Locate the cell with the specified text and output its [X, Y] center coordinate. 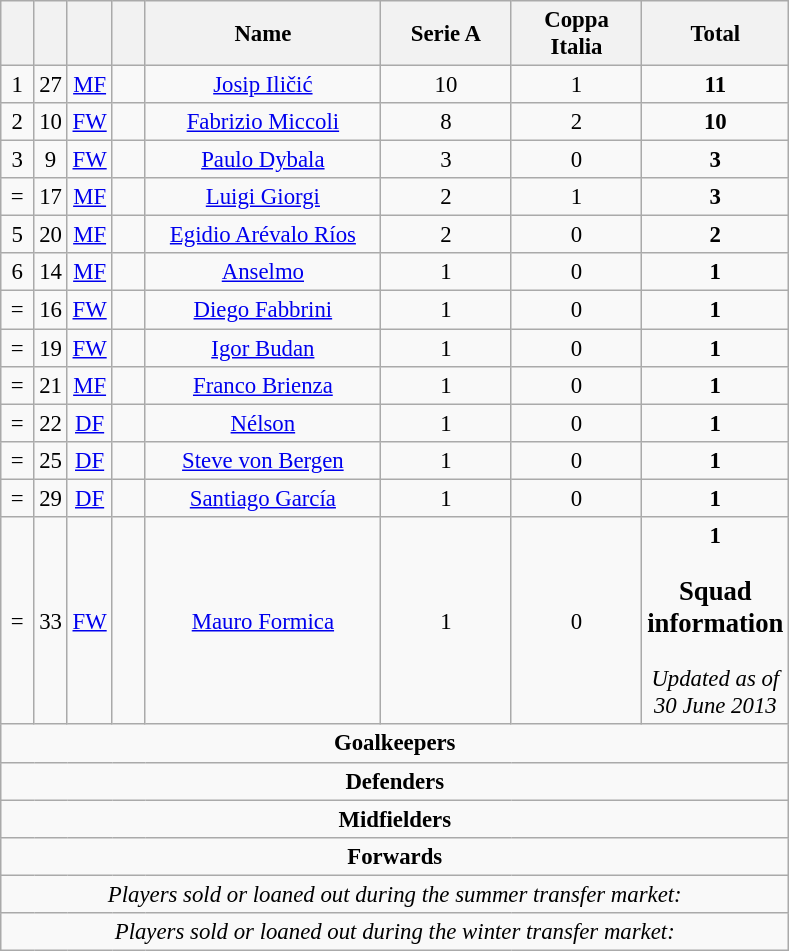
9 [50, 160]
20 [50, 235]
Goalkeepers [395, 744]
Luigi Giorgi [263, 197]
25 [50, 460]
19 [50, 348]
Players sold or loaned out during the winter transfer market: [395, 932]
33 [50, 621]
Midfielders [395, 819]
6 [18, 273]
Egidio Arévalo Ríos [263, 235]
Josip Iličić [263, 85]
Total [716, 34]
22 [50, 423]
Nélson [263, 423]
Franco Brienza [263, 385]
Coppa Italia [576, 34]
29 [50, 498]
Defenders [395, 781]
11 [716, 85]
27 [50, 85]
Serie A [446, 34]
21 [50, 385]
Diego Fabbrini [263, 310]
17 [50, 197]
Mauro Formica [263, 621]
14 [50, 273]
Igor Budan [263, 348]
8 [446, 122]
Santiago García [263, 498]
1Squad informationUpdated as of 30 June 2013 [716, 621]
Steve von Bergen [263, 460]
Name [263, 34]
Paulo Dybala [263, 160]
5 [18, 235]
Fabrizio Miccoli [263, 122]
Anselmo [263, 273]
Forwards [395, 856]
16 [50, 310]
Players sold or loaned out during the summer transfer market: [395, 894]
